Find where the given text appears and provide that cell's center as (x, y) coordinate. 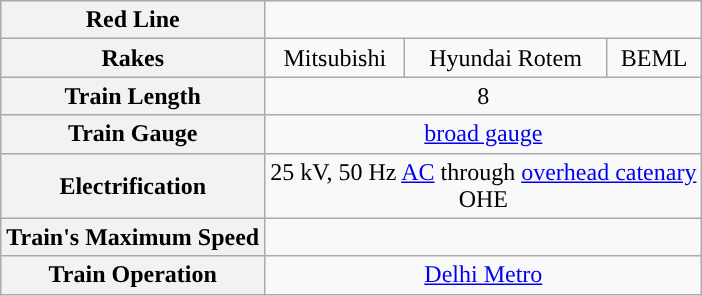
25 kV, 50 Hz AC through overhead catenaryOHE (484, 186)
8 (484, 96)
Red Line (133, 20)
Rakes (133, 58)
Train Operation (133, 275)
broad gauge (484, 134)
Train Gauge (133, 134)
BEML (654, 58)
Train Length (133, 96)
Mitsubishi (335, 58)
Delhi Metro (484, 275)
Train's Maximum Speed (133, 237)
Hyundai Rotem (506, 58)
Electrification (133, 186)
